Pinpoint the cell where the given text exists, returning its (x, y) midpoint coordinate. 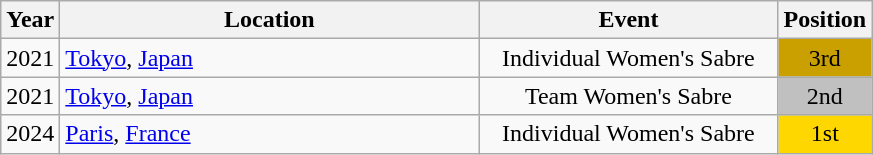
Position (825, 20)
Paris, France (270, 134)
3rd (825, 58)
2nd (825, 96)
Location (270, 20)
2024 (30, 134)
Team Women's Sabre (628, 96)
1st (825, 134)
Year (30, 20)
Event (628, 20)
